Detect which cell encompasses the target text, then output its (x, y) center coordinate. 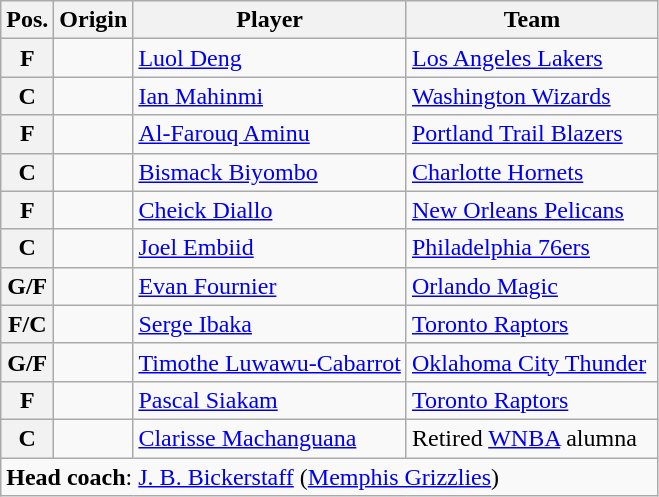
Philadelphia 76ers (532, 248)
Ian Mahinmi (270, 96)
Oklahoma City Thunder (532, 362)
Los Angeles Lakers (532, 58)
New Orleans Pelicans (532, 210)
Orlando Magic (532, 286)
Bismack Biyombo (270, 172)
Charlotte Hornets (532, 172)
Evan Fournier (270, 286)
Player (270, 20)
Pos. (28, 20)
Origin (94, 20)
Luol Deng (270, 58)
Pascal Siakam (270, 400)
Retired WNBA alumna (532, 438)
Serge Ibaka (270, 324)
Clarisse Machanguana (270, 438)
F/C (28, 324)
Joel Embiid (270, 248)
Cheick Diallo (270, 210)
Portland Trail Blazers (532, 134)
Al-Farouq Aminu (270, 134)
Washington Wizards (532, 96)
Team (532, 20)
Timothe Luwawu-Cabarrot (270, 362)
Head coach: J. B. Bickerstaff (Memphis Grizzlies) (330, 477)
